Search for the cell housing the specified text and yield its [x, y] center coordinate. 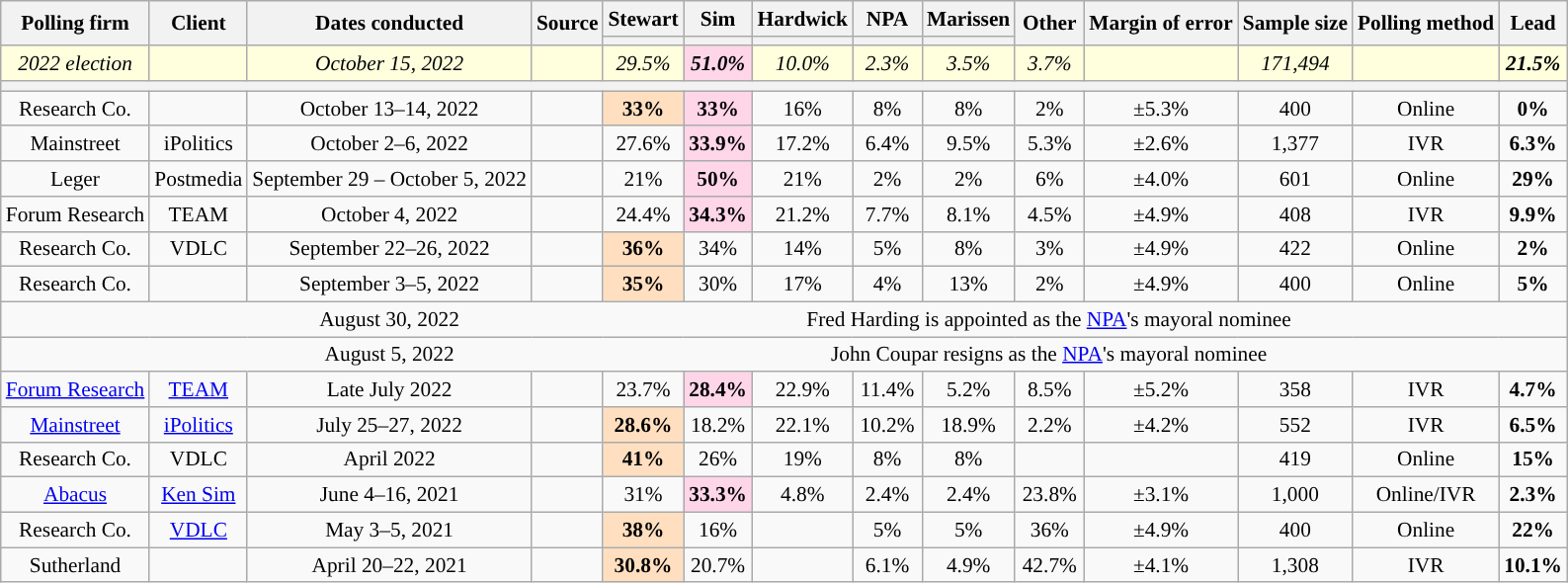
171,494 [1295, 64]
29.5% [642, 64]
6% [1049, 179]
Other [1049, 24]
October 4, 2022 [389, 214]
601 [1295, 179]
±5.3% [1160, 109]
Polling method [1426, 24]
1,308 [1295, 565]
10.0% [802, 64]
17% [802, 285]
35% [642, 285]
33.3% [718, 495]
15% [1533, 459]
8.5% [1049, 389]
Client [198, 24]
33.9% [718, 144]
6.1% [887, 565]
September 29 – October 5, 2022 [389, 179]
18.2% [718, 425]
21.2% [802, 214]
10.1% [1533, 565]
Stewart [642, 19]
9.9% [1533, 214]
Sutherland [75, 565]
NPA [887, 19]
8.1% [968, 214]
Online/IVR [1426, 495]
August 5, 2022 [389, 355]
±4.1% [1160, 565]
30.8% [642, 565]
October 2–6, 2022 [389, 144]
358 [1295, 389]
9.5% [968, 144]
6.3% [1533, 144]
September 3–5, 2022 [389, 285]
38% [642, 530]
Source [567, 24]
±4.0% [1160, 179]
422 [1295, 249]
Leger [75, 179]
14% [802, 249]
27.6% [642, 144]
4.5% [1049, 214]
28.4% [718, 389]
5.2% [968, 389]
October 13–14, 2022 [389, 109]
±5.2% [1160, 389]
3.5% [968, 64]
June 4–16, 2021 [389, 495]
April 2022 [389, 459]
July 25–27, 2022 [389, 425]
±2.6% [1160, 144]
21.5% [1533, 64]
Polling firm [75, 24]
Fred Harding is appointed as the NPA's mayoral nominee [1049, 319]
6.5% [1533, 425]
50% [718, 179]
22% [1533, 530]
Sample size [1295, 24]
4.7% [1533, 389]
419 [1295, 459]
Dates conducted [389, 24]
41% [642, 459]
±3.1% [1160, 495]
3.7% [1049, 64]
23.7% [642, 389]
13% [968, 285]
3% [1049, 249]
May 3–5, 2021 [389, 530]
Abacus [75, 495]
552 [1295, 425]
Ken Sim [198, 495]
18.9% [968, 425]
Lead [1533, 24]
±4.2% [1160, 425]
31% [642, 495]
Margin of error [1160, 24]
30% [718, 285]
John Coupar resigns as the NPA's mayoral nominee [1049, 355]
23.8% [1049, 495]
4% [887, 285]
September 22–26, 2022 [389, 249]
October 15, 2022 [389, 64]
7.7% [887, 214]
Marissen [968, 19]
2022 election [75, 64]
August 30, 2022 [389, 319]
4.8% [802, 495]
34.3% [718, 214]
Late July 2022 [389, 389]
Postmedia [198, 179]
51.0% [718, 64]
42.7% [1049, 565]
2.2% [1049, 425]
4.9% [968, 565]
1,377 [1295, 144]
Sim [718, 19]
April 20–22, 2021 [389, 565]
26% [718, 459]
Hardwick [802, 19]
11.4% [887, 389]
5.3% [1049, 144]
10.2% [887, 425]
34% [718, 249]
24.4% [642, 214]
19% [802, 459]
22.9% [802, 389]
28.6% [642, 425]
1,000 [1295, 495]
22.1% [802, 425]
6.4% [887, 144]
17.2% [802, 144]
20.7% [718, 565]
408 [1295, 214]
0% [1533, 109]
29% [1533, 179]
